Pinpoint the cell where the given text exists, returning its [X, Y] midpoint coordinate. 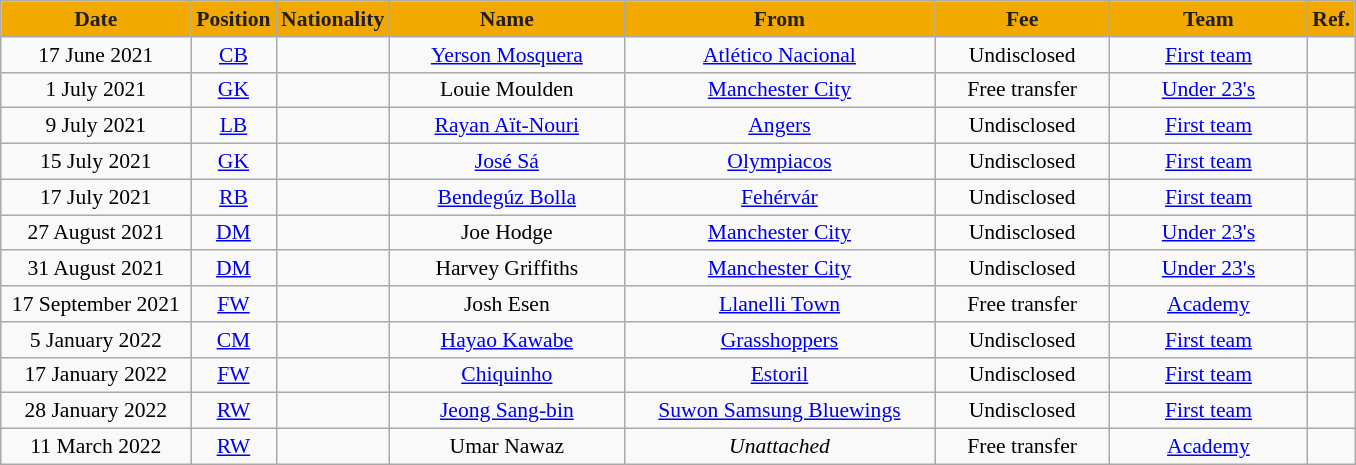
Hayao Kawabe [506, 340]
Yerson Mosquera [506, 55]
11 March 2022 [96, 447]
Rayan Aït-Nouri [506, 126]
17 January 2022 [96, 375]
Fehérvár [779, 197]
Jeong Sang-bin [506, 411]
Harvey Griffiths [506, 269]
Unattached [779, 447]
LB [234, 126]
1 July 2021 [96, 90]
CM [234, 340]
Ref. [1331, 19]
17 September 2021 [96, 304]
Team [1209, 19]
Josh Esen [506, 304]
Suwon Samsung Bluewings [779, 411]
Name [506, 19]
CB [234, 55]
17 July 2021 [96, 197]
RB [234, 197]
31 August 2021 [96, 269]
27 August 2021 [96, 233]
José Sá [506, 162]
Bendegúz Bolla [506, 197]
Grasshoppers [779, 340]
Louie Moulden [506, 90]
5 January 2022 [96, 340]
Date [96, 19]
15 July 2021 [96, 162]
Chiquinho [506, 375]
Atlético Nacional [779, 55]
Olympiacos [779, 162]
28 January 2022 [96, 411]
Fee [1022, 19]
Position [234, 19]
Llanelli Town [779, 304]
17 June 2021 [96, 55]
Estoril [779, 375]
9 July 2021 [96, 126]
Nationality [332, 19]
From [779, 19]
Angers [779, 126]
Joe Hodge [506, 233]
Umar Nawaz [506, 447]
